Provide the [X, Y] coordinate of the cell's center where the given text is located.  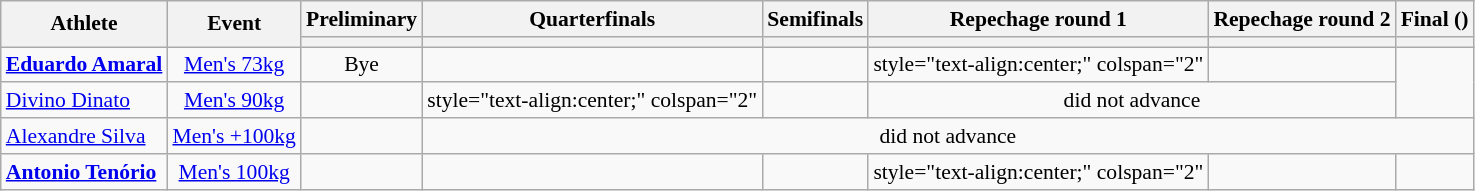
Men's 100kg [234, 172]
Repechage round 2 [1302, 19]
Bye [362, 65]
Men's 90kg [234, 101]
Athlete [84, 24]
Semifinals [815, 19]
Men's 73kg [234, 65]
Antonio Tenório [84, 172]
Divino Dinato [84, 101]
Men's +100kg [234, 136]
Eduardo Amaral [84, 65]
Repechage round 1 [1038, 19]
Quarterfinals [592, 19]
Final () [1435, 19]
Event [234, 24]
Alexandre Silva [84, 136]
Preliminary [362, 19]
